For the text-containing cell, return its midpoint in (x, y) coordinate format. 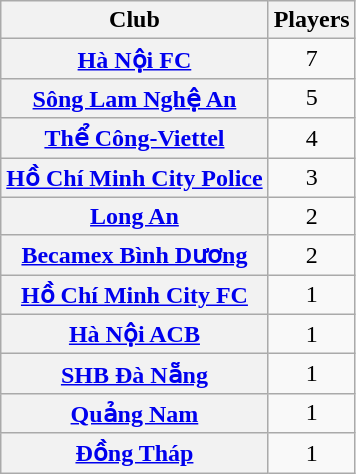
3 (312, 178)
Club (134, 20)
7 (312, 59)
Đồng Tháp (134, 453)
5 (312, 98)
Hồ Chí Minh City FC (134, 295)
Sông Lam Nghệ An (134, 98)
Players (312, 20)
Hồ Chí Minh City Police (134, 178)
Long An (134, 216)
SHB Đà Nẵng (134, 374)
Quảng Nam (134, 413)
Hà Nội ACB (134, 334)
Hà Nội FC (134, 59)
Becamex Bình Dương (134, 255)
Thể Công-Viettel (134, 138)
4 (312, 138)
